Pinpoint the cell where the given text exists, returning its [x, y] midpoint coordinate. 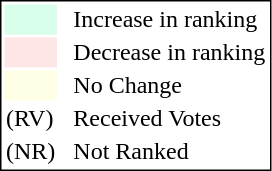
No Change [170, 85]
Not Ranked [170, 151]
Received Votes [170, 119]
(RV) [30, 119]
Decrease in ranking [170, 53]
(NR) [30, 151]
Increase in ranking [170, 19]
